Search for the cell housing the specified text and yield its [x, y] center coordinate. 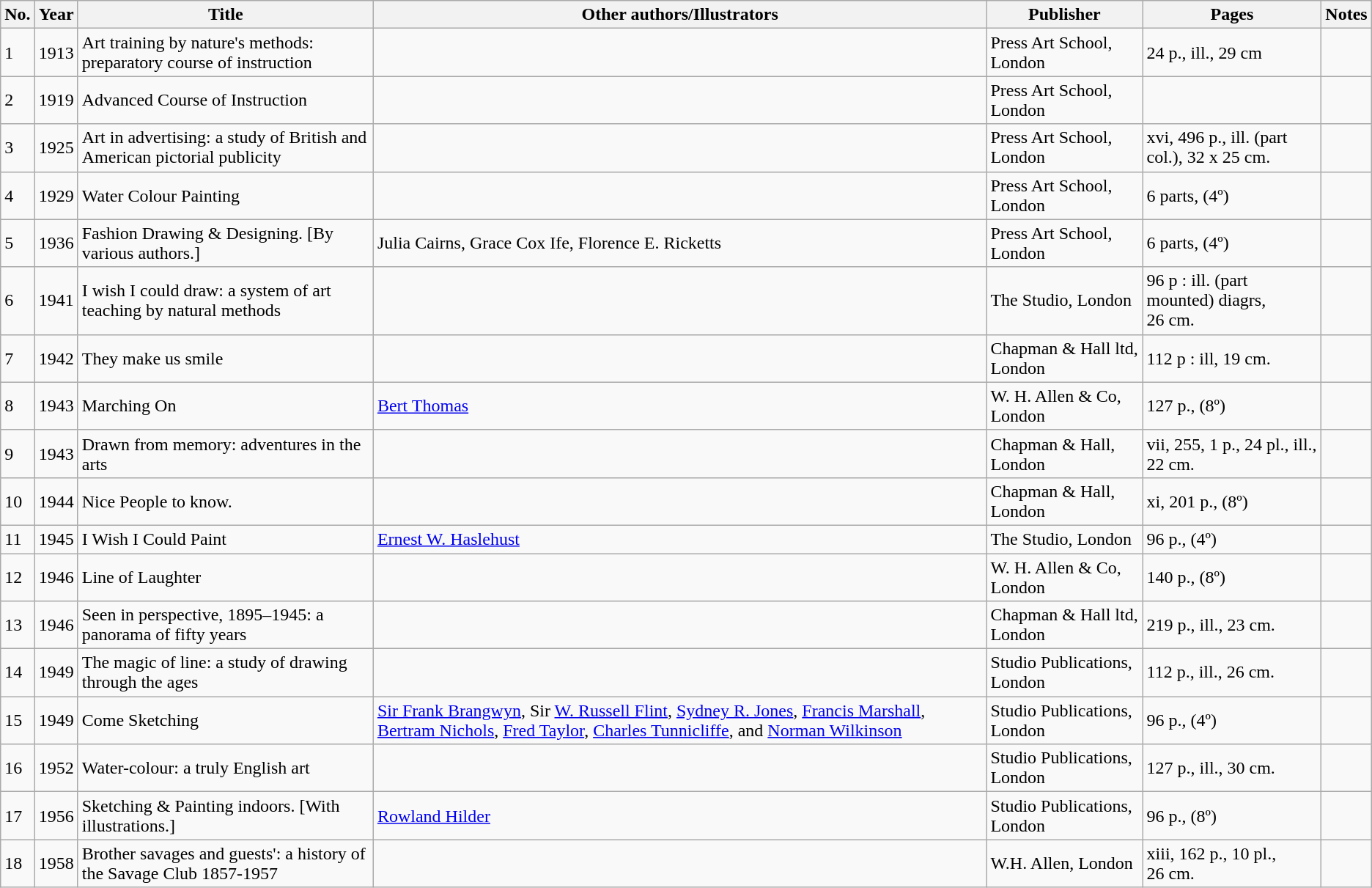
1929 [56, 195]
vii, 255, 1 p., 24 pl., ill., 22 cm. [1232, 453]
6 [18, 301]
Line of Laughter [226, 576]
I Wish I Could Paint [226, 539]
Drawn from memory: adventures in the arts [226, 453]
Publisher [1064, 15]
1941 [56, 301]
15 [18, 720]
Sketching & Painting indoors. [With illustrations.] [226, 815]
127 p., ill., 30 cm. [1232, 768]
xi, 201 p., (8º) [1232, 502]
Advanced Course of Instruction [226, 100]
1952 [56, 768]
140 p., (8º) [1232, 576]
2 [18, 100]
24 p., ill., 29 cm [1232, 53]
13 [18, 625]
9 [18, 453]
10 [18, 502]
1 [18, 53]
xvi, 496 p., ill. (part col.), 32 x 25 cm. [1232, 148]
1956 [56, 815]
8 [18, 406]
Marching On [226, 406]
Rowland Hilder [679, 815]
Pages [1232, 15]
1925 [56, 148]
Ernest W. Haslehust [679, 539]
4 [18, 195]
1913 [56, 53]
Title [226, 15]
17 [18, 815]
3 [18, 148]
Water-colour: a truly English art [226, 768]
Art training by nature's methods: preparatory course of instruction [226, 53]
The magic of line: a study of drawing through the ages [226, 673]
12 [18, 576]
Other authors/Illustrators [679, 15]
1936 [56, 243]
96 p : ill. (part mounted) diagrs, 26 cm. [1232, 301]
I wish I could draw: a system of art teaching by natural methods [226, 301]
Julia Cairns, Grace Cox Ife, Florence E. Ricketts [679, 243]
Notes [1346, 15]
127 p., (8º) [1232, 406]
Water Colour Painting [226, 195]
7 [18, 358]
They make us smile [226, 358]
Sir Frank Brangwyn, Sir W. Russell Flint, Sydney R. Jones, Francis Marshall, Bertram Nichols, Fred Taylor, Charles Tunnicliffe, and Norman Wilkinson [679, 720]
219 p., ill., 23 cm. [1232, 625]
Bert Thomas [679, 406]
112 p : ill, 19 cm. [1232, 358]
Nice People to know. [226, 502]
96 p., (8º) [1232, 815]
Year [56, 15]
No. [18, 15]
11 [18, 539]
1919 [56, 100]
W.H. Allen, London [1064, 864]
1944 [56, 502]
1958 [56, 864]
1942 [56, 358]
Fashion Drawing & Designing. [By various authors.] [226, 243]
18 [18, 864]
Seen in perspective, 1895–1945: a panorama of fifty years [226, 625]
xiii, 162 p., 10 pl., 26 cm. [1232, 864]
5 [18, 243]
16 [18, 768]
Brother savages and guests': a history of the Savage Club 1857-1957 [226, 864]
112 p., ill., 26 cm. [1232, 673]
Come Sketching [226, 720]
1945 [56, 539]
14 [18, 673]
Art in advertising: a study of British and American pictorial publicity [226, 148]
